Provide the (X, Y) coordinate of the cell's center where the given text is located.  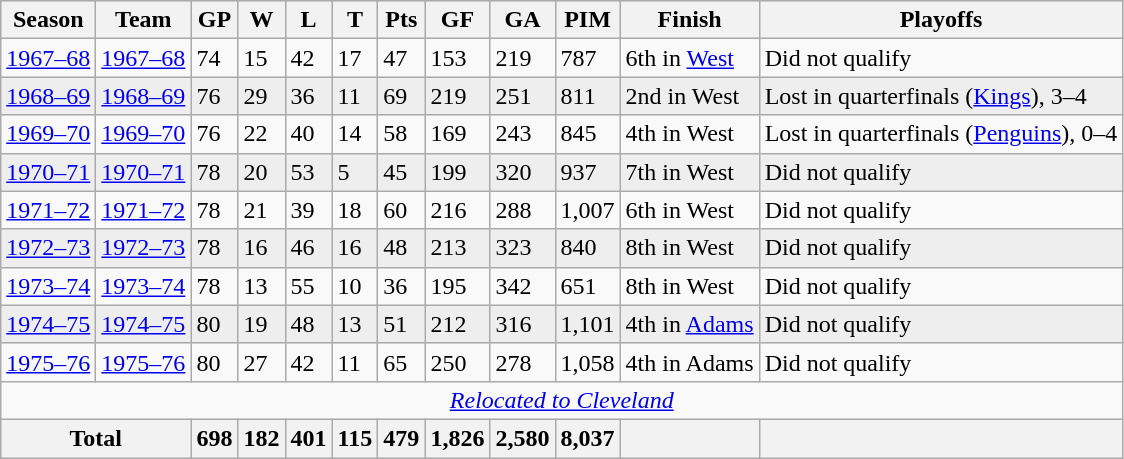
22 (262, 134)
Relocated to Cleveland (562, 400)
PIM (588, 20)
840 (588, 248)
T (355, 20)
27 (262, 362)
W (262, 20)
18 (355, 210)
2,580 (522, 438)
787 (588, 58)
212 (458, 324)
7th in West (690, 172)
Pts (402, 20)
Team (144, 20)
29 (262, 96)
69 (402, 96)
320 (522, 172)
L (308, 20)
21 (262, 210)
45 (402, 172)
Lost in quarterfinals (Penguins), 0–4 (941, 134)
651 (588, 286)
19 (262, 324)
115 (355, 438)
GF (458, 20)
5 (355, 172)
47 (402, 58)
1,007 (588, 210)
GA (522, 20)
698 (214, 438)
288 (522, 210)
Season (48, 20)
10 (355, 286)
845 (588, 134)
58 (402, 134)
195 (458, 286)
8,037 (588, 438)
15 (262, 58)
250 (458, 362)
169 (458, 134)
60 (402, 210)
937 (588, 172)
55 (308, 286)
1,101 (588, 324)
GP (214, 20)
74 (214, 58)
51 (402, 324)
4th in West (690, 134)
182 (262, 438)
479 (402, 438)
243 (522, 134)
1,058 (588, 362)
Playoffs (941, 20)
811 (588, 96)
216 (458, 210)
Total (96, 438)
278 (522, 362)
Lost in quarterfinals (Kings), 3–4 (941, 96)
17 (355, 58)
153 (458, 58)
401 (308, 438)
Finish (690, 20)
1,826 (458, 438)
20 (262, 172)
46 (308, 248)
53 (308, 172)
251 (522, 96)
316 (522, 324)
40 (308, 134)
323 (522, 248)
199 (458, 172)
2nd in West (690, 96)
39 (308, 210)
342 (522, 286)
213 (458, 248)
65 (402, 362)
14 (355, 134)
